Identify which cell holds the provided text, then report its (X, Y) central coordinate. 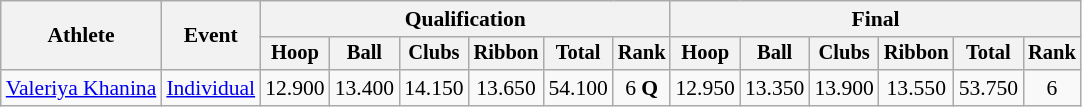
Athlete (82, 36)
14.150 (434, 88)
12.900 (294, 88)
Event (210, 36)
Individual (210, 88)
Qualification (465, 19)
13.550 (916, 88)
Valeriya Khanina (82, 88)
13.650 (506, 88)
6 Q (642, 88)
6 (1052, 88)
13.400 (364, 88)
13.900 (844, 88)
53.750 (988, 88)
Final (875, 19)
13.350 (774, 88)
12.950 (704, 88)
54.100 (578, 88)
